Output the (X, Y) coordinate of the center of the cell containing the given text.  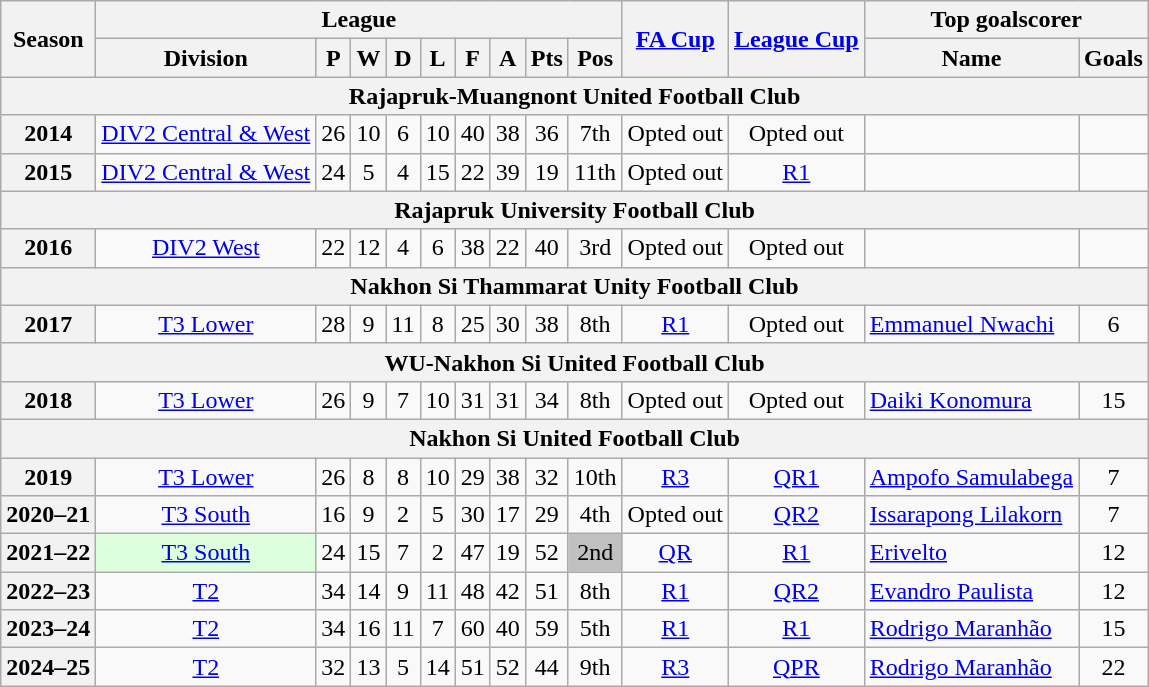
Rajapruk-Muangnont United Football Club (575, 96)
Season (48, 39)
Nakhon Si Thammarat Unity Football Club (575, 286)
13 (368, 667)
Division (206, 58)
Rajapruk University Football Club (575, 210)
QR (675, 553)
Pts (546, 58)
2020–21 (48, 515)
59 (546, 629)
2015 (48, 172)
A (508, 58)
44 (546, 667)
P (334, 58)
2021–22 (48, 553)
QR1 (796, 477)
2019 (48, 477)
2018 (48, 400)
25 (472, 324)
5th (595, 629)
48 (472, 591)
36 (546, 134)
28 (334, 324)
11th (595, 172)
39 (508, 172)
Daiki Konomura (971, 400)
60 (472, 629)
League Cup (796, 39)
L (438, 58)
Name (971, 58)
2nd (595, 553)
WU-Nakhon Si United Football Club (575, 362)
47 (472, 553)
2023–24 (48, 629)
D (403, 58)
9th (595, 667)
2016 (48, 248)
2022–23 (48, 591)
Goals (1114, 58)
10th (595, 477)
2017 (48, 324)
4th (595, 515)
QPR (796, 667)
42 (508, 591)
7th (595, 134)
Erivelto (971, 553)
2024–25 (48, 667)
League (359, 20)
Ampofo Samulabega (971, 477)
Nakhon Si United Football Club (575, 438)
W (368, 58)
FA Cup (675, 39)
Top goalscorer (1006, 20)
F (472, 58)
3rd (595, 248)
Pos (595, 58)
Evandro Paulista (971, 591)
Emmanuel Nwachi (971, 324)
17 (508, 515)
2014 (48, 134)
Issarapong Lilakorn (971, 515)
DIV2 West (206, 248)
